Search for the cell housing the specified text and yield its (X, Y) center coordinate. 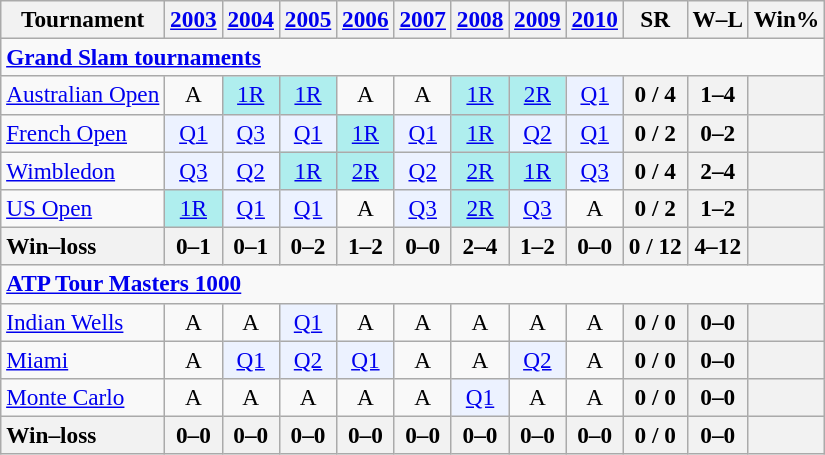
2007 (422, 19)
4–12 (718, 246)
1–4 (718, 95)
2009 (538, 19)
2003 (194, 19)
W–L (718, 19)
Miami (83, 359)
ATP Tour Masters 1000 (413, 284)
2005 (308, 19)
US Open (83, 208)
French Open (83, 133)
Wimbledon (83, 170)
2004 (250, 19)
2008 (480, 19)
Monte Carlo (83, 397)
Australian Open (83, 95)
2006 (366, 19)
SR (655, 19)
Grand Slam tournaments (413, 57)
2010 (594, 19)
Indian Wells (83, 322)
Win% (786, 19)
Tournament (83, 19)
0 / 12 (655, 246)
